Output the [x, y] coordinate of the center of the cell containing the given text.  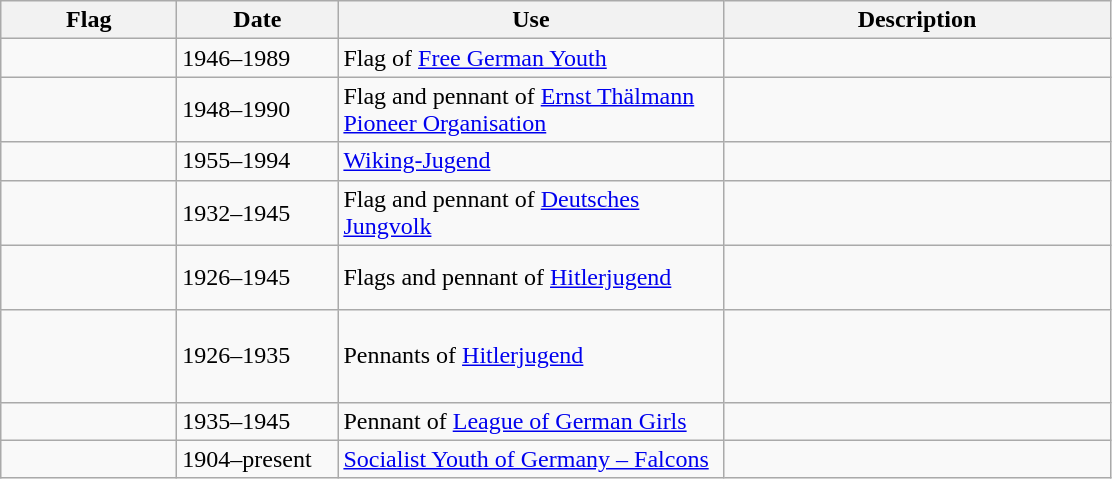
1948–1990 [258, 110]
Pennant of League of German Girls [531, 421]
Flags and pennant of Hitlerjugend [531, 278]
1904–present [258, 459]
Date [258, 20]
Socialist Youth of Germany – Falcons [531, 459]
Flag of Free German Youth [531, 58]
Flag and pennant of Deutsches Jungvolk [531, 212]
1926–1935 [258, 356]
1955–1994 [258, 161]
Description [917, 20]
Use [531, 20]
Flag and pennant of Ernst Thälmann Pioneer Organisation [531, 110]
1932–1945 [258, 212]
Pennants of Hitlerjugend [531, 356]
Wiking-Jugend [531, 161]
1935–1945 [258, 421]
1946–1989 [258, 58]
Flag [89, 20]
1926–1945 [258, 278]
